Determine the (X, Y) coordinate at the center of the cell enclosing the given text.  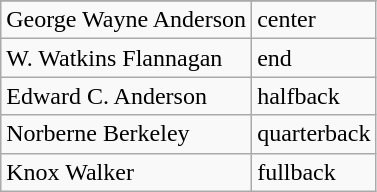
quarterback (314, 134)
Knox Walker (126, 172)
George Wayne Anderson (126, 20)
fullback (314, 172)
W. Watkins Flannagan (126, 58)
center (314, 20)
Norberne Berkeley (126, 134)
halfback (314, 96)
end (314, 58)
Edward C. Anderson (126, 96)
